Return the (X, Y) coordinate for the center point of the cell that contains the specified text.  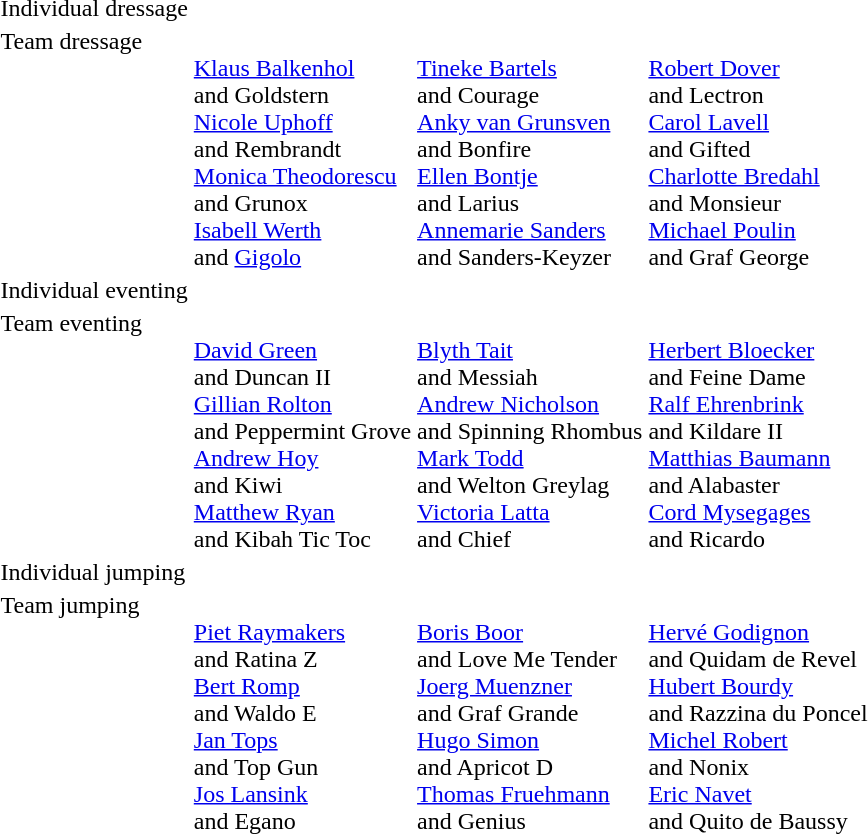
Tineke Bartels and Courage Anky van Grunsven and Bonfire Ellen Bontje and Larius Annemarie Sanders and Sanders-Keyzer (530, 149)
Blyth Tait and Messiah Andrew Nicholson and Spinning Rhombus Mark Todd and Welton Greylag Victoria Latta and Chief (530, 431)
Klaus Balkenhol and Goldstern Nicole Uphoff and Rembrandt Monica Theodorescu and Grunox Isabell Werth and Gigolo (302, 149)
David Green and Duncan II Gillian Rolton and Peppermint Grove Andrew Hoy and Kiwi Matthew Ryan and Kibah Tic Toc (302, 431)
